From the cell containing the given text, extract its center point as (x, y) coordinate. 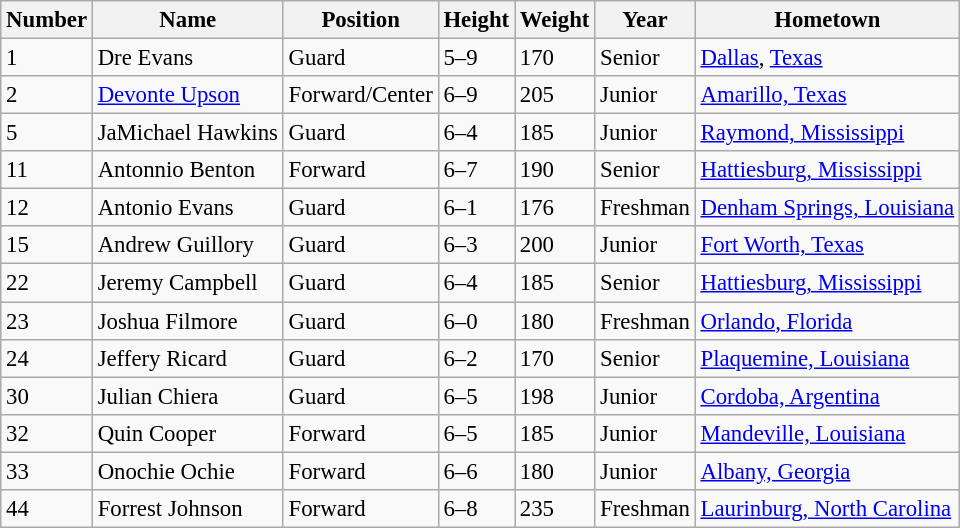
23 (47, 321)
6–7 (476, 170)
Antonio Evans (188, 208)
Name (188, 20)
Denham Springs, Louisiana (827, 208)
6–0 (476, 321)
6–6 (476, 471)
12 (47, 208)
Jeremy Campbell (188, 283)
Mandeville, Louisiana (827, 433)
Year (645, 20)
Hometown (827, 20)
Quin Cooper (188, 433)
205 (554, 95)
Number (47, 20)
Weight (554, 20)
190 (554, 170)
Julian Chiera (188, 396)
JaMichael Hawkins (188, 133)
5–9 (476, 58)
Antonnio Benton (188, 170)
200 (554, 245)
24 (47, 358)
Onochie Ochie (188, 471)
Orlando, Florida (827, 321)
6–9 (476, 95)
30 (47, 396)
5 (47, 133)
6–3 (476, 245)
Height (476, 20)
2 (47, 95)
6–8 (476, 509)
Albany, Georgia (827, 471)
176 (554, 208)
Andrew Guillory (188, 245)
Laurinburg, North Carolina (827, 509)
15 (47, 245)
33 (47, 471)
Forrest Johnson (188, 509)
Jeffery Ricard (188, 358)
6–2 (476, 358)
Dallas, Texas (827, 58)
Devonte Upson (188, 95)
Joshua Filmore (188, 321)
Cordoba, Argentina (827, 396)
Raymond, Mississippi (827, 133)
1 (47, 58)
235 (554, 509)
22 (47, 283)
Dre Evans (188, 58)
32 (47, 433)
Amarillo, Texas (827, 95)
Plaquemine, Louisiana (827, 358)
44 (47, 509)
6–1 (476, 208)
Forward/Center (360, 95)
Position (360, 20)
Fort Worth, Texas (827, 245)
198 (554, 396)
11 (47, 170)
